Extract the [X, Y] coordinate from the center of the cell holding the provided text.  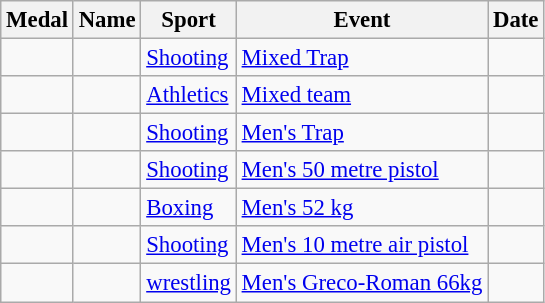
Men's 50 metre pistol [362, 170]
Medal [38, 20]
Mixed Trap [362, 58]
Men's 52 kg [362, 208]
Men's 10 metre air pistol [362, 245]
Sport [188, 20]
wrestling [188, 283]
Event [362, 20]
Mixed team [362, 95]
Athletics [188, 95]
Boxing [188, 208]
Name [107, 20]
Date [516, 20]
Men's Greco-Roman 66kg [362, 283]
Men's Trap [362, 133]
